Pinpoint the cell where the given text exists, returning its [x, y] midpoint coordinate. 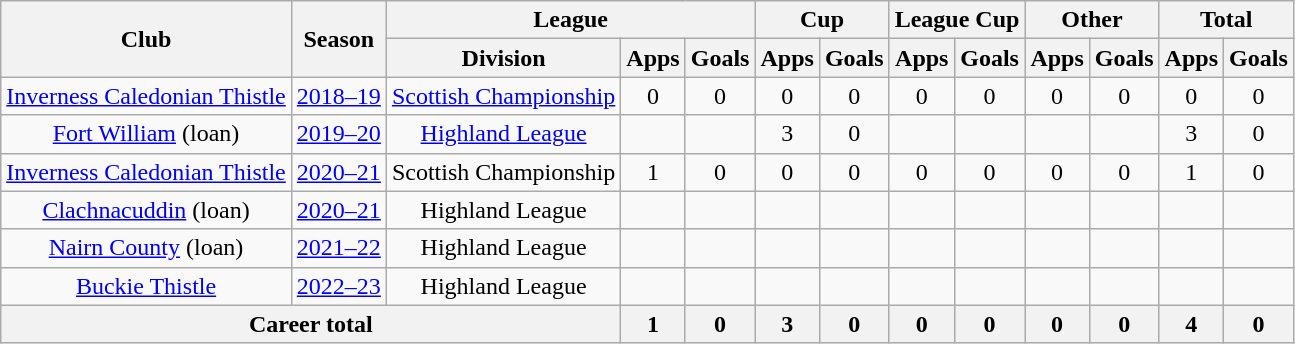
2022–23 [338, 286]
4 [1191, 324]
Division [503, 58]
2018–19 [338, 96]
Other [1092, 20]
Buckie Thistle [146, 286]
League [570, 20]
Career total [311, 324]
Clachnacuddin (loan) [146, 210]
Club [146, 39]
Season [338, 39]
Nairn County (loan) [146, 248]
Cup [822, 20]
Fort William (loan) [146, 134]
League Cup [957, 20]
2021–22 [338, 248]
2019–20 [338, 134]
Total [1226, 20]
